Return [X, Y] of the center of cell containing provided text 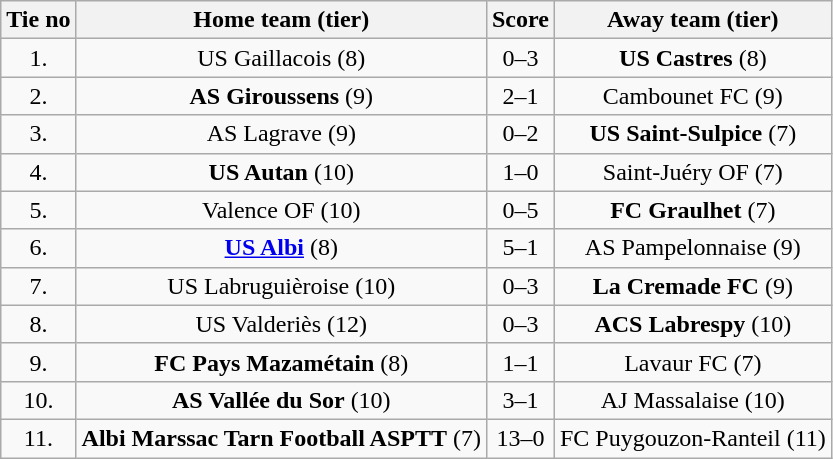
2. [38, 96]
5–1 [520, 248]
AS Lagrave (9) [281, 134]
FC Graulhet (7) [692, 210]
11. [38, 438]
0–2 [520, 134]
Tie no [38, 20]
1–0 [520, 172]
AS Pampelonnaise (9) [692, 248]
4. [38, 172]
6. [38, 248]
13–0 [520, 438]
US Saint-Sulpice (7) [692, 134]
Albi Marssac Tarn Football ASPTT (7) [281, 438]
5. [38, 210]
0–5 [520, 210]
9. [38, 362]
Lavaur FC (7) [692, 362]
FC Puygouzon-Ranteil (11) [692, 438]
10. [38, 400]
US Autan (10) [281, 172]
Home team (tier) [281, 20]
AS Giroussens (9) [281, 96]
Saint-Juéry OF (7) [692, 172]
1–1 [520, 362]
FC Pays Mazamétain (8) [281, 362]
US Gaillacois (8) [281, 58]
8. [38, 324]
US Labruguièroise (10) [281, 286]
US Albi (8) [281, 248]
AS Vallée du Sor (10) [281, 400]
2–1 [520, 96]
US Castres (8) [692, 58]
Valence OF (10) [281, 210]
US Valderiès (12) [281, 324]
3. [38, 134]
Score [520, 20]
7. [38, 286]
Cambounet FC (9) [692, 96]
La Cremade FC (9) [692, 286]
Away team (tier) [692, 20]
1. [38, 58]
ACS Labrespy (10) [692, 324]
3–1 [520, 400]
AJ Massalaise (10) [692, 400]
